Extract the (x, y) coordinate from the center of the cell holding the provided text.  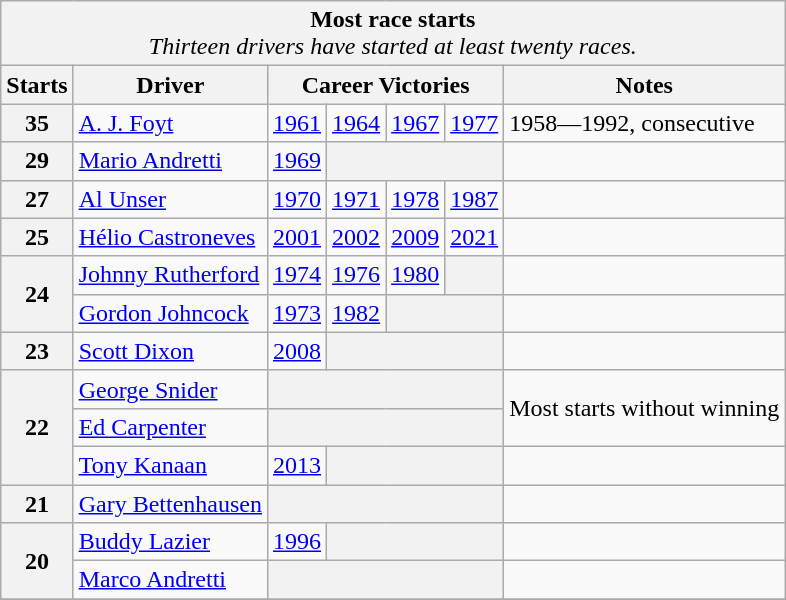
1978 (416, 199)
25 (37, 237)
23 (37, 351)
Hélio Castroneves (170, 237)
1996 (296, 542)
Starts (37, 85)
Gary Bettenhausen (170, 503)
Career Victories (385, 85)
George Snider (170, 389)
2009 (416, 237)
Most race startsThirteen drivers have started at least twenty races. (393, 34)
Al Unser (170, 199)
2013 (296, 465)
Driver (170, 85)
1976 (356, 275)
1974 (296, 275)
1961 (296, 123)
1971 (356, 199)
Johnny Rutherford (170, 275)
1964 (356, 123)
A. J. Foyt (170, 123)
Marco Andretti (170, 580)
Buddy Lazier (170, 542)
1987 (474, 199)
1967 (416, 123)
21 (37, 503)
1973 (296, 313)
20 (37, 561)
35 (37, 123)
1980 (416, 275)
1969 (296, 161)
27 (37, 199)
2008 (296, 351)
Mario Andretti (170, 161)
24 (37, 294)
1977 (474, 123)
22 (37, 427)
1982 (356, 313)
Tony Kanaan (170, 465)
Notes (644, 85)
2002 (356, 237)
Most starts without winning (644, 408)
Ed Carpenter (170, 427)
Gordon Johncock (170, 313)
1958—1992, consecutive (644, 123)
1970 (296, 199)
2001 (296, 237)
2021 (474, 237)
Scott Dixon (170, 351)
29 (37, 161)
